Search for the cell housing the specified text and yield its [X, Y] center coordinate. 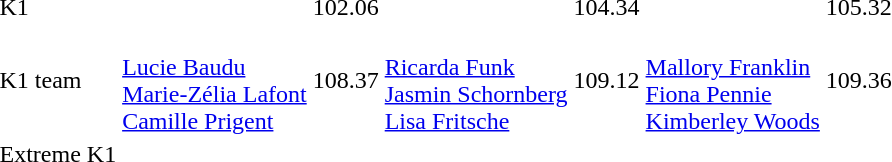
Mallory FranklinFiona PennieKimberley Woods [732, 80]
109.12 [606, 80]
Ricarda FunkJasmin SchornbergLisa Fritsche [476, 80]
108.37 [346, 80]
Lucie BauduMarie-Zélia LafontCamille Prigent [215, 80]
